Locate the cell with the specified text and output its [X, Y] center coordinate. 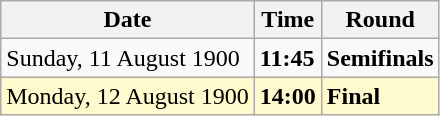
Time [288, 20]
Monday, 12 August 1900 [128, 96]
Date [128, 20]
14:00 [288, 96]
Sunday, 11 August 1900 [128, 58]
11:45 [288, 58]
Final [380, 96]
Semifinals [380, 58]
Round [380, 20]
